Identify which cell holds the provided text, then report its [x, y] central coordinate. 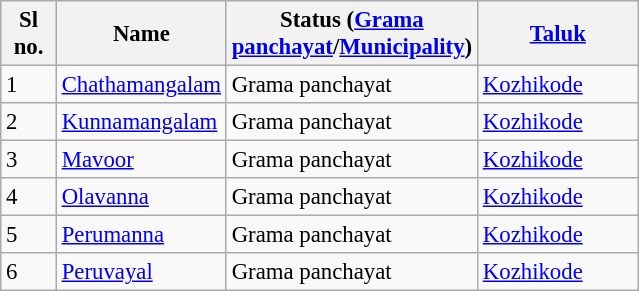
Name [141, 34]
Kunnamangalam [141, 122]
3 [29, 160]
Mavoor [141, 160]
2 [29, 122]
4 [29, 197]
5 [29, 235]
Sl no. [29, 34]
Olavanna [141, 197]
Status (Grama panchayat/Municipality) [352, 34]
Perumanna [141, 235]
1 [29, 85]
Chathamangalam [141, 85]
Taluk [558, 34]
